Identify which cell holds the provided text, then report its [x, y] central coordinate. 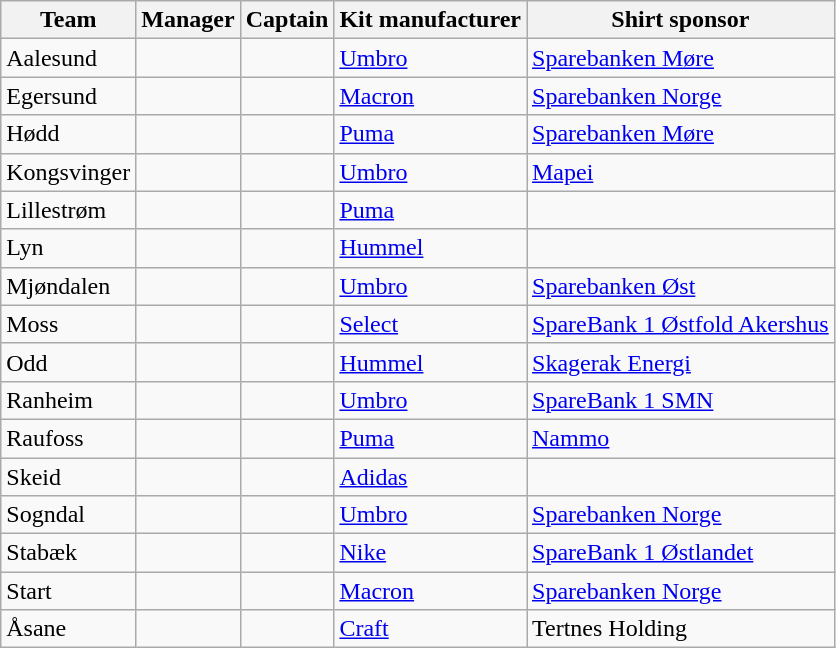
Kit manufacturer [430, 20]
Captain [287, 20]
Lyn [68, 248]
Manager [188, 20]
SpareBank 1 Østlandet [680, 553]
Shirt sponsor [680, 20]
Adidas [430, 477]
Skeid [68, 477]
Mjøndalen [68, 286]
Ranheim [68, 400]
Aalesund [68, 58]
Lillestrøm [68, 210]
Moss [68, 324]
Raufoss [68, 438]
Start [68, 591]
Nammo [680, 438]
Odd [68, 362]
Skagerak Energi [680, 362]
Stabæk [68, 553]
Tertnes Holding [680, 629]
Åsane [68, 629]
Sparebanken Øst [680, 286]
Craft [430, 629]
Egersund [68, 96]
Nike [430, 553]
Kongsvinger [68, 172]
SpareBank 1 Østfold Akershus [680, 324]
Hødd [68, 134]
Team [68, 20]
Select [430, 324]
SpareBank 1 SMN [680, 400]
Mapei [680, 172]
Sogndal [68, 515]
